Provide the [x, y] coordinate of the cell's center where the given text is located.  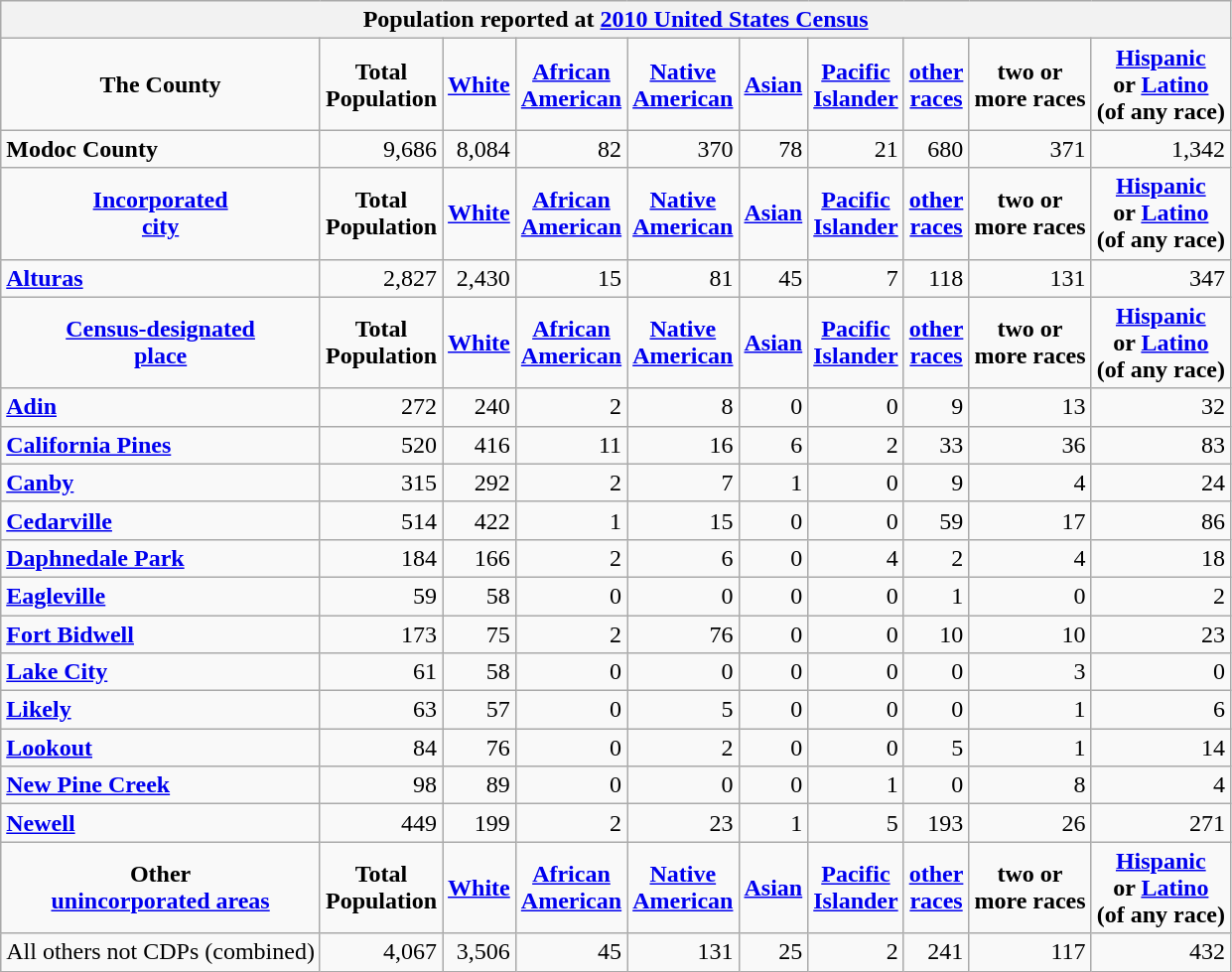
240 [479, 407]
California Pines [161, 445]
292 [479, 483]
61 [381, 672]
184 [381, 558]
83 [1161, 445]
13 [1030, 407]
2,827 [381, 278]
Canby [161, 483]
The County [161, 84]
81 [683, 278]
416 [479, 445]
9,686 [381, 149]
118 [936, 278]
2,430 [479, 278]
432 [1161, 952]
3 [1030, 672]
33 [936, 445]
Lookout [161, 748]
26 [1030, 823]
78 [773, 149]
173 [381, 634]
Alturas [161, 278]
63 [381, 710]
Population reported at 2010 United States Census [616, 20]
98 [381, 785]
680 [936, 149]
241 [936, 952]
Lake City [161, 672]
14 [1161, 748]
449 [381, 823]
8,084 [479, 149]
75 [479, 634]
Modoc County [161, 149]
Otherunincorporated areas [161, 888]
11 [571, 445]
17 [1030, 520]
89 [479, 785]
370 [683, 149]
371 [1030, 149]
All others not CDPs (combined) [161, 952]
117 [1030, 952]
166 [479, 558]
Adin [161, 407]
24 [1161, 483]
57 [479, 710]
Eagleville [161, 596]
84 [381, 748]
18 [1161, 558]
Daphnedale Park [161, 558]
36 [1030, 445]
520 [381, 445]
Incorporatedcity [161, 213]
422 [479, 520]
347 [1161, 278]
271 [1161, 823]
4,067 [381, 952]
25 [773, 952]
16 [683, 445]
199 [479, 823]
315 [381, 483]
Likely [161, 710]
New Pine Creek [161, 785]
Cedarville [161, 520]
1,342 [1161, 149]
Fort Bidwell [161, 634]
Census-designatedplace [161, 343]
86 [1161, 520]
82 [571, 149]
3,506 [479, 952]
193 [936, 823]
Newell [161, 823]
32 [1161, 407]
272 [381, 407]
514 [381, 520]
21 [856, 149]
